Detect which cell encompasses the target text, then output its [X, Y] center coordinate. 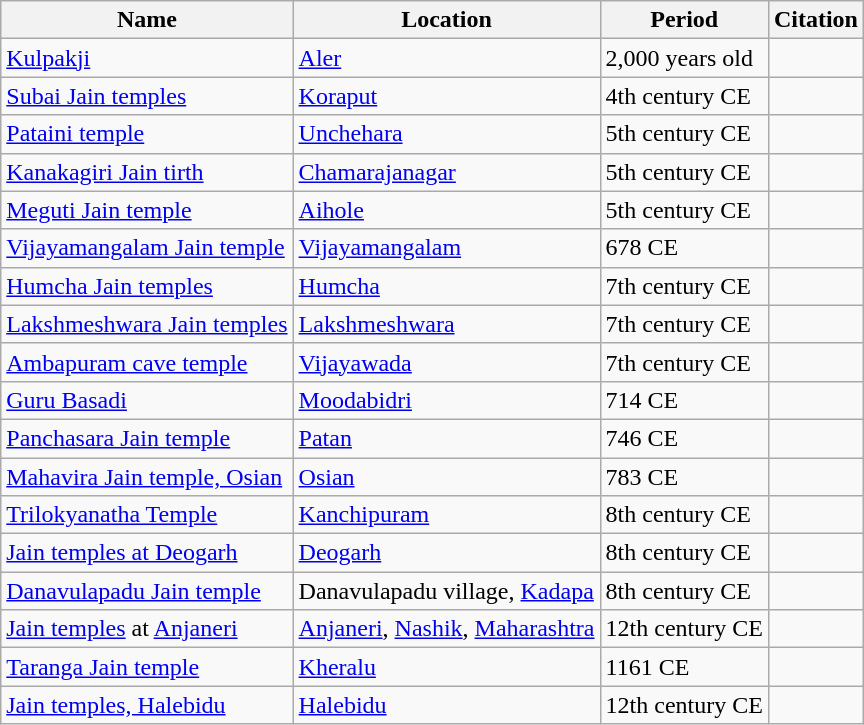
Lakshmeshwara Jain temples [147, 324]
Patan [446, 438]
714 CE [684, 400]
Location [446, 20]
Humcha Jain temples [147, 286]
Vijayawada [446, 362]
Deogarh [446, 553]
678 CE [684, 248]
Koraput [446, 96]
Lakshmeshwara [446, 324]
Period [684, 20]
Chamarajanagar [446, 172]
Jain temples at Deogarh [147, 553]
Trilokyanatha Temple [147, 515]
Aler [446, 58]
Unchehara [446, 134]
1161 CE [684, 667]
Osian [446, 477]
746 CE [684, 438]
2,000 years old [684, 58]
Panchasara Jain temple [147, 438]
Vijayamangalam [446, 248]
Pataini temple [147, 134]
Halebidu [446, 705]
Danavulapadu village, Kadapa [446, 591]
Vijayamangalam Jain temple [147, 248]
Kheralu [446, 667]
Guru Basadi [147, 400]
Subai Jain temples [147, 96]
Ambapuram cave temple [147, 362]
Kulpakji [147, 58]
Kanchipuram [446, 515]
Anjaneri, Nashik, Maharashtra [446, 629]
Mahavira Jain temple, Osian [147, 477]
783 CE [684, 477]
Aihole [446, 210]
Jain temples, Halebidu [147, 705]
Taranga Jain temple [147, 667]
4th century CE [684, 96]
Meguti Jain temple [147, 210]
Citation [816, 20]
Kanakagiri Jain tirth [147, 172]
Humcha [446, 286]
Jain temples at Anjaneri [147, 629]
Moodabidri [446, 400]
Danavulapadu Jain temple [147, 591]
Name [147, 20]
